Return the [x, y] coordinate for the center point of the cell that contains the specified text.  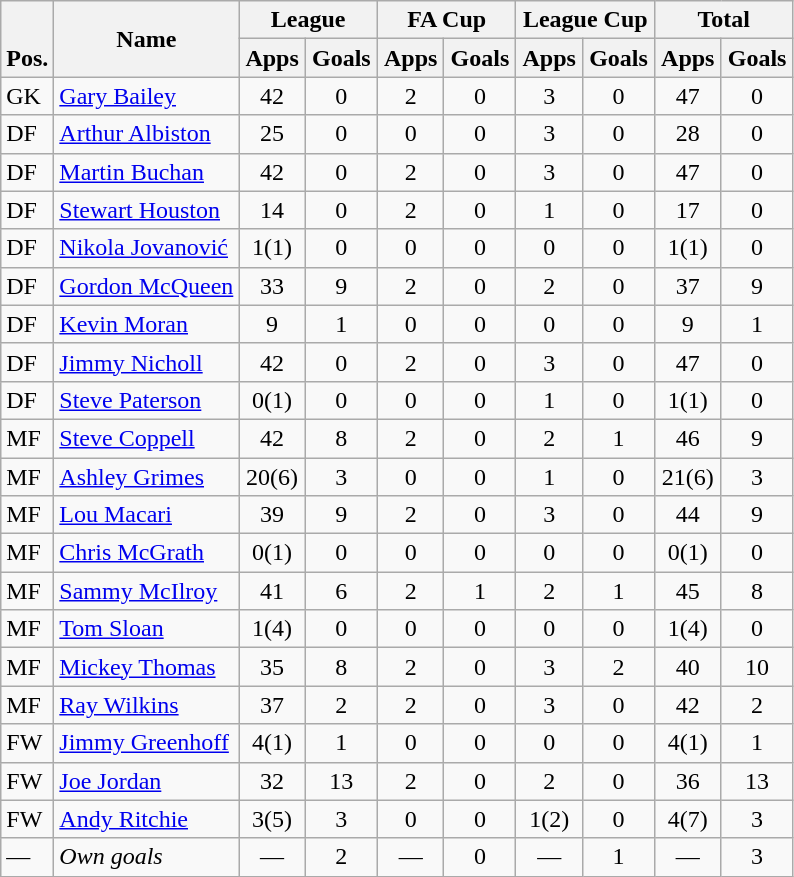
Nikola Jovanović [146, 248]
Stewart Houston [146, 210]
44 [688, 515]
Kevin Moran [146, 324]
25 [272, 134]
Sammy McIlroy [146, 591]
1(2) [550, 819]
41 [272, 591]
40 [688, 667]
Jimmy Greenhoff [146, 743]
Ray Wilkins [146, 705]
Martin Buchan [146, 172]
21(6) [688, 477]
Gary Bailey [146, 96]
10 [757, 667]
Steve Paterson [146, 400]
36 [688, 781]
Steve Coppell [146, 438]
20(6) [272, 477]
FA Cup [446, 20]
Chris McGrath [146, 553]
Total [724, 20]
4(7) [688, 819]
6 [341, 591]
GK [28, 96]
46 [688, 438]
League [308, 20]
33 [272, 286]
Name [146, 39]
Joe Jordan [146, 781]
Pos. [28, 39]
Tom Sloan [146, 629]
Lou Macari [146, 515]
32 [272, 781]
45 [688, 591]
35 [272, 667]
Mickey Thomas [146, 667]
17 [688, 210]
39 [272, 515]
Gordon McQueen [146, 286]
3(5) [272, 819]
28 [688, 134]
Arthur Albiston [146, 134]
14 [272, 210]
League Cup [586, 20]
Andy Ritchie [146, 819]
Ashley Grimes [146, 477]
Own goals [146, 857]
Jimmy Nicholl [146, 362]
